Identify which cell holds the provided text, then report its [x, y] central coordinate. 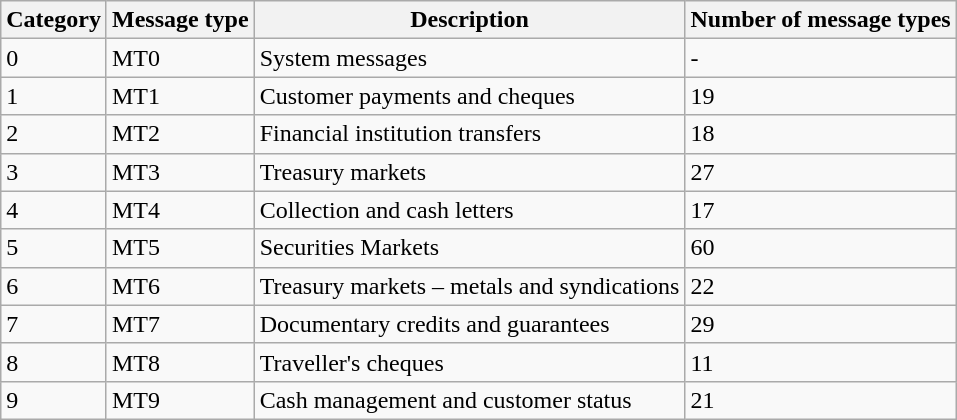
Category [54, 20]
3 [54, 172]
Securities Markets [470, 248]
MT4 [180, 210]
9 [54, 400]
Collection and cash letters [470, 210]
Financial institution transfers [470, 134]
1 [54, 96]
MT7 [180, 324]
System messages [470, 58]
MT9 [180, 400]
Traveller's cheques [470, 362]
Message type [180, 20]
6 [54, 286]
27 [820, 172]
MT8 [180, 362]
8 [54, 362]
MT1 [180, 96]
MT3 [180, 172]
Cash management and customer status [470, 400]
29 [820, 324]
11 [820, 362]
- [820, 58]
MT0 [180, 58]
Description [470, 20]
17 [820, 210]
60 [820, 248]
7 [54, 324]
Treasury markets [470, 172]
MT6 [180, 286]
5 [54, 248]
18 [820, 134]
19 [820, 96]
Documentary credits and guarantees [470, 324]
21 [820, 400]
Customer payments and cheques [470, 96]
MT5 [180, 248]
4 [54, 210]
Treasury markets – metals and syndications [470, 286]
MT2 [180, 134]
2 [54, 134]
22 [820, 286]
Number of message types [820, 20]
0 [54, 58]
